Pinpoint the cell where the given text exists, returning its [x, y] midpoint coordinate. 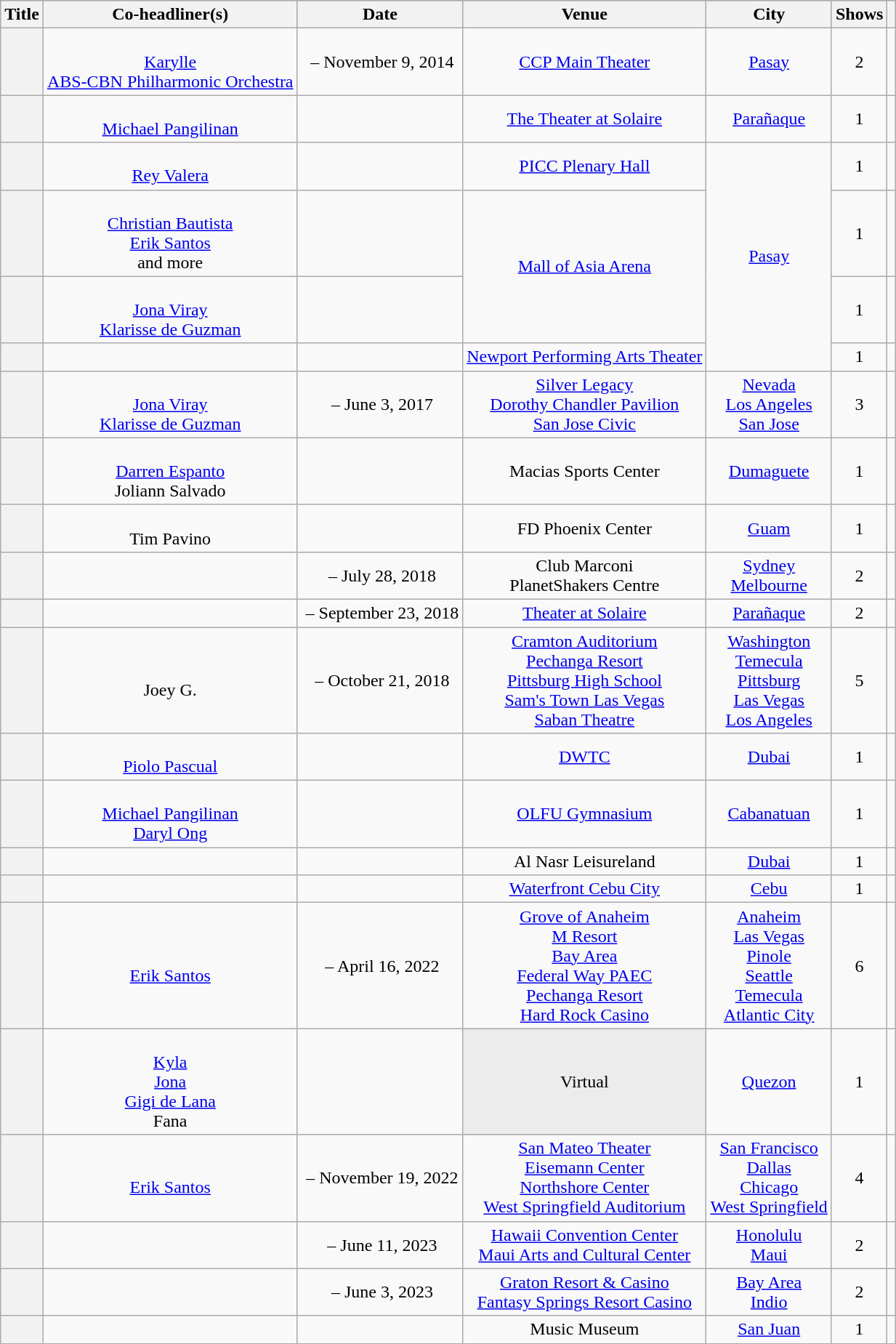
Piolo Pascual [170, 757]
– November 9, 2014 [380, 62]
The Theater at Solaire [584, 119]
SydneyMelbourne [769, 576]
San Mateo TheaterEisemann CenterNorthshore CenterWest Springfield Auditorium [584, 1178]
Co-headliner(s) [170, 15]
6 [859, 965]
Club MarconiPlanetShakers Centre [584, 576]
Dumaguete [769, 471]
– October 21, 2018 [380, 680]
OLFU Gymnasium [584, 814]
Cramton AuditoriumPechanga ResortPittsburg High SchoolSam's Town Las VegasSaban Theatre [584, 680]
Macias Sports Center [584, 471]
AnaheimLas VegasPinoleSeattleTemeculaAtlantic City [769, 965]
Newport Performing Arts Theater [584, 357]
Guam [769, 528]
WashingtonTemeculaPittsburgLas VegasLos Angeles [769, 680]
Joey G. [170, 680]
HonoluluMaui [769, 1244]
4 [859, 1178]
CCP Main Theater [584, 62]
San Juan [769, 1329]
Virtual [584, 1082]
Theater at Solaire [584, 613]
Mall of Asia Arena [584, 266]
Tim Pavino [170, 528]
Venue [584, 15]
San FranciscoDallasChicagoWest Springfield [769, 1178]
Bay AreaIndio [769, 1292]
– June 11, 2023 [380, 1244]
Rey Valera [170, 166]
Shows [859, 15]
Christian BautistaErik Santosand more [170, 233]
– September 23, 2018 [380, 613]
– June 3, 2017 [380, 404]
– April 16, 2022 [380, 965]
– June 3, 2023 [380, 1292]
Waterfront Cebu City [584, 889]
– November 19, 2022 [380, 1178]
KylaJonaGigi de LanaFana [170, 1082]
Michael PangilinanDaryl Ong [170, 814]
Quezon [769, 1082]
Hawaii Convention CenterMaui Arts and Cultural Center [584, 1244]
5 [859, 680]
Date [380, 15]
Cebu [769, 889]
Title [22, 15]
Silver LegacyDorothy Chandler PavilionSan Jose Civic [584, 404]
– July 28, 2018 [380, 576]
Graton Resort & CasinoFantasy Springs Resort Casino [584, 1292]
NevadaLos AngelesSan Jose [769, 404]
KarylleABS-CBN Philharmonic Orchestra [170, 62]
Music Museum [584, 1329]
City [769, 15]
PICC Plenary Hall [584, 166]
Darren EspantoJoliann Salvado [170, 471]
3 [859, 404]
Al Nasr Leisureland [584, 861]
DWTC [584, 757]
Grove of AnaheimM ResortBay AreaFederal Way PAECPechanga ResortHard Rock Casino [584, 965]
Cabanatuan [769, 814]
FD Phoenix Center [584, 528]
Michael Pangilinan [170, 119]
